Identify which cell holds the provided text, then report its [x, y] central coordinate. 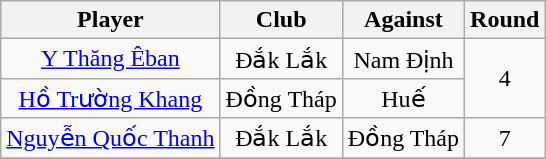
Y Thăng Êban [110, 59]
Huế [403, 98]
Hồ Trường Khang [110, 98]
Player [110, 20]
7 [505, 138]
Club [281, 20]
4 [505, 78]
Against [403, 20]
Nguyễn Quốc Thanh [110, 138]
Nam Định [403, 59]
Round [505, 20]
